Extract the (X, Y) coordinate from the center of the cell holding the provided text.  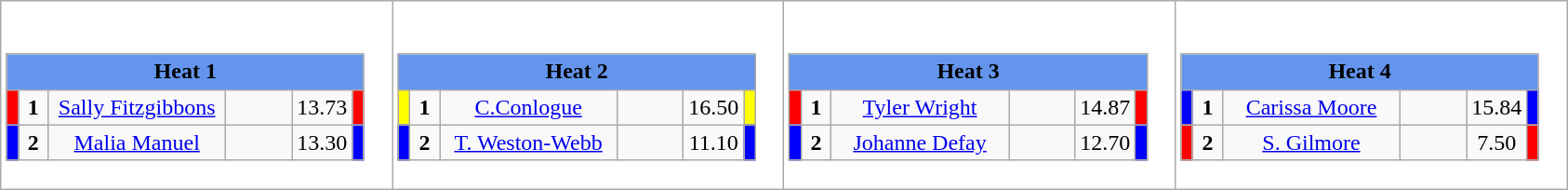
15.84 (1497, 107)
14.87 (1105, 107)
Heat 4 (1360, 72)
Heat 3 1 Tyler Wright 14.87 2 Johanne Defay 12.70 (980, 95)
Johanne Defay (921, 142)
13.73 (322, 107)
T. Weston-Webb (528, 142)
Heat 4 1 Carissa Moore 15.84 2 S. Gilmore 7.50 (1371, 95)
S. Gilmore (1311, 142)
Carissa Moore (1311, 107)
Heat 2 (577, 72)
Heat 2 1 C.Conlogue 16.50 2 T. Weston-Webb 11.10 (588, 95)
16.50 (714, 107)
12.70 (1105, 142)
Heat 3 (968, 72)
Tyler Wright (921, 107)
7.50 (1497, 142)
Heat 1 1 Sally Fitzgibbons 13.73 2 Malia Manuel 13.30 (197, 95)
C.Conlogue (528, 107)
13.30 (322, 142)
11.10 (714, 142)
Malia Manuel (138, 142)
Heat 1 (185, 72)
Sally Fitzgibbons (138, 107)
